Locate the cell with the specified text and output its (x, y) center coordinate. 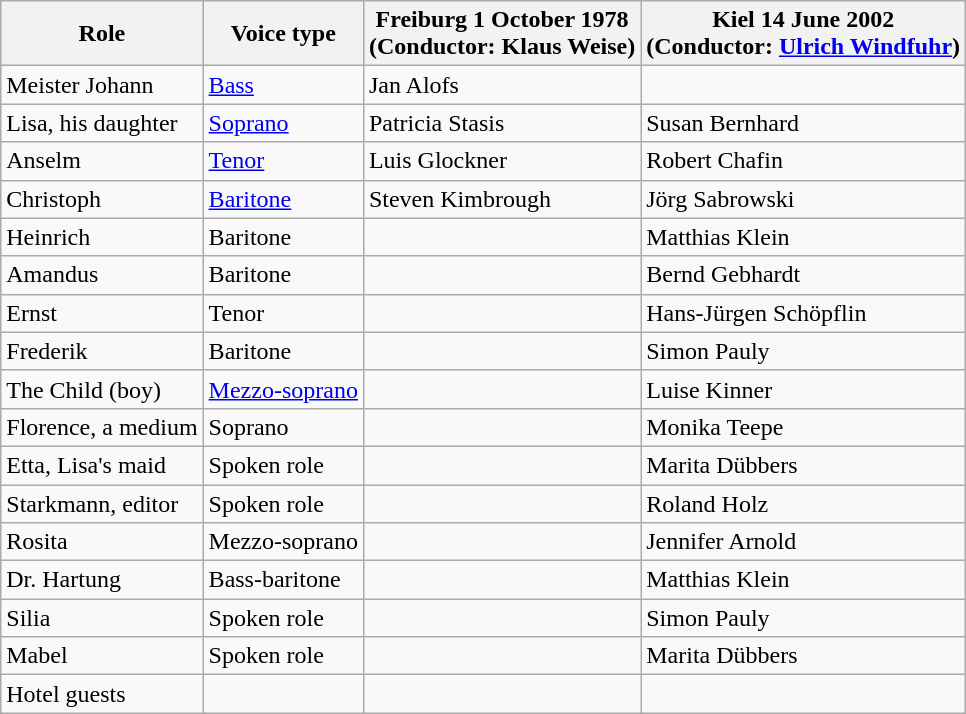
Luise Kinner (804, 389)
Florence, a medium (102, 427)
Luis Glockner (502, 161)
Dr. Hartung (102, 580)
Susan Bernhard (804, 123)
Bass (283, 85)
Anselm (102, 161)
Patricia Stasis (502, 123)
Hans-Jürgen Schöpflin (804, 313)
Amandus (102, 275)
Kiel 14 June 2002(Conductor: Ulrich Windfuhr) (804, 34)
Starkmann, editor (102, 503)
Jan Alofs (502, 85)
The Child (boy) (102, 389)
Heinrich (102, 237)
Frederik (102, 351)
Lisa, his daughter (102, 123)
Etta, Lisa's maid (102, 465)
Hotel guests (102, 694)
Bass-baritone (283, 580)
Rosita (102, 542)
Bernd Gebhardt (804, 275)
Monika Teepe (804, 427)
Mabel (102, 656)
Christoph (102, 199)
Silia (102, 618)
Role (102, 34)
Ernst (102, 313)
Steven Kimbrough (502, 199)
Jennifer Arnold (804, 542)
Freiburg 1 October 1978 (Conductor: Klaus Weise) (502, 34)
Robert Chafin (804, 161)
Jörg Sabrowski (804, 199)
Roland Holz (804, 503)
Meister Johann (102, 85)
Voice type (283, 34)
